From the cell containing the given text, extract its center point as (x, y) coordinate. 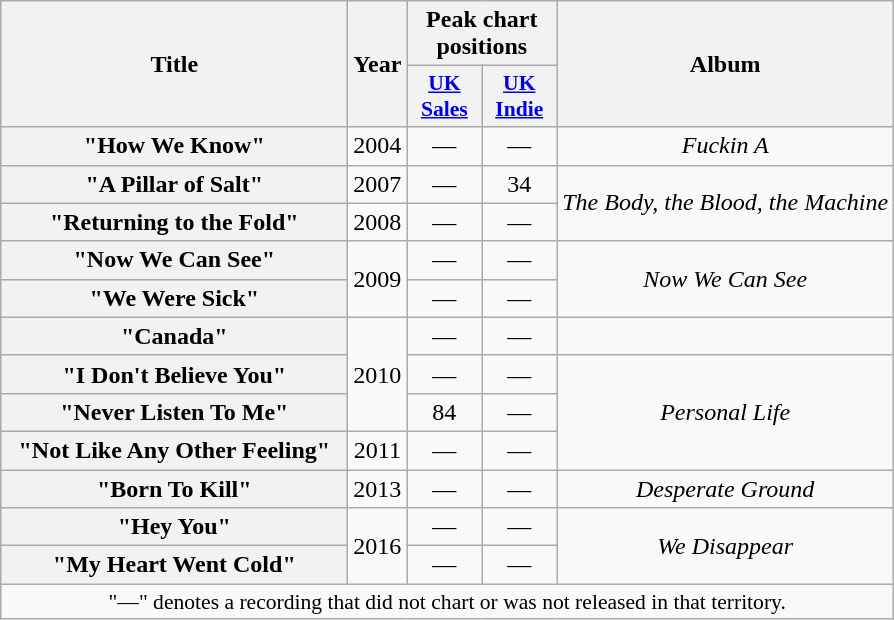
Desperate Ground (726, 489)
"Not Like Any Other Feeling" (174, 450)
"—" denotes a recording that did not chart or was not released in that territory. (448, 602)
"Born To Kill" (174, 489)
2007 (378, 184)
The Body, the Blood, the Machine (726, 203)
"My Heart Went Cold" (174, 565)
"How We Know" (174, 146)
2016 (378, 546)
UKSales (444, 96)
"Never Listen To Me" (174, 412)
We Disappear (726, 546)
2004 (378, 146)
Now We Can See (726, 279)
"We Were Sick" (174, 298)
"A Pillar of Salt" (174, 184)
2008 (378, 222)
2010 (378, 374)
2011 (378, 450)
"I Don't Believe You" (174, 374)
UKIndie (520, 96)
Year (378, 64)
2013 (378, 489)
Personal Life (726, 412)
"Hey You" (174, 527)
Peak chart positions (482, 34)
34 (520, 184)
Title (174, 64)
Fuckin A (726, 146)
"Canada" (174, 336)
"Returning to the Fold" (174, 222)
"Now We Can See" (174, 260)
Album (726, 64)
84 (444, 412)
2009 (378, 279)
